Locate the cell with the specified text and output its [X, Y] center coordinate. 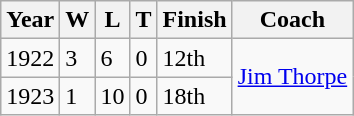
Jim Thorpe [292, 77]
6 [112, 58]
Finish [194, 20]
1922 [30, 58]
Coach [292, 20]
1923 [30, 96]
10 [112, 96]
18th [194, 96]
Year [30, 20]
L [112, 20]
W [78, 20]
3 [78, 58]
T [144, 20]
1 [78, 96]
12th [194, 58]
